Extract the (X, Y) coordinate from the center of the cell holding the provided text.  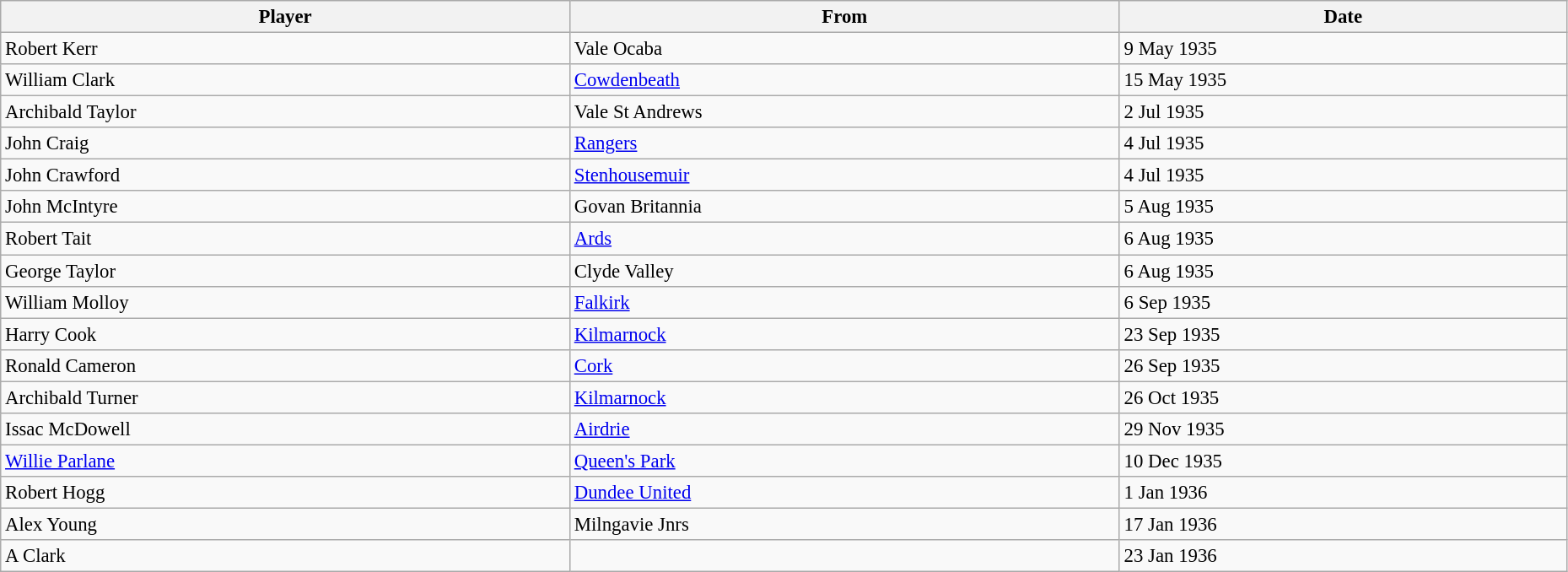
Falkirk (844, 302)
1 Jan 1936 (1343, 493)
9 May 1935 (1343, 49)
John McIntyre (285, 207)
Vale St Andrews (844, 112)
Cowdenbeath (844, 80)
Rangers (844, 143)
Robert Tait (285, 239)
John Craig (285, 143)
Ronald Cameron (285, 365)
2 Jul 1935 (1343, 112)
Milngavie Jnrs (844, 524)
A Clark (285, 556)
15 May 1935 (1343, 80)
5 Aug 1935 (1343, 207)
William Molloy (285, 302)
Airdrie (844, 429)
Cork (844, 365)
26 Sep 1935 (1343, 365)
10 Dec 1935 (1343, 461)
Harry Cook (285, 334)
Ards (844, 239)
Willie Parlane (285, 461)
23 Sep 1935 (1343, 334)
From (844, 17)
Robert Hogg (285, 493)
Govan Britannia (844, 207)
Issac McDowell (285, 429)
Robert Kerr (285, 49)
George Taylor (285, 271)
6 Sep 1935 (1343, 302)
Clyde Valley (844, 271)
Archibald Turner (285, 397)
Player (285, 17)
Queen's Park (844, 461)
William Clark (285, 80)
Stenhousemuir (844, 175)
Archibald Taylor (285, 112)
John Crawford (285, 175)
26 Oct 1935 (1343, 397)
29 Nov 1935 (1343, 429)
23 Jan 1936 (1343, 556)
Alex Young (285, 524)
Vale Ocaba (844, 49)
Date (1343, 17)
17 Jan 1936 (1343, 524)
Dundee United (844, 493)
